Extract the [x, y] coordinate from the center of the cell holding the provided text.  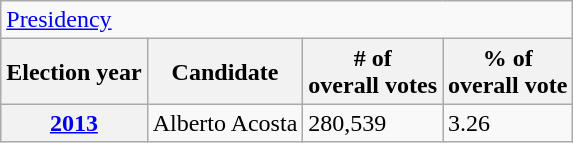
% ofoverall vote [507, 72]
Candidate [225, 72]
Alberto Acosta [225, 123]
Election year [74, 72]
# ofoverall votes [373, 72]
3.26 [507, 123]
Presidency [287, 20]
280,539 [373, 123]
2013 [74, 123]
